Return the [x, y] coordinate for the center point of the cell that contains the specified text.  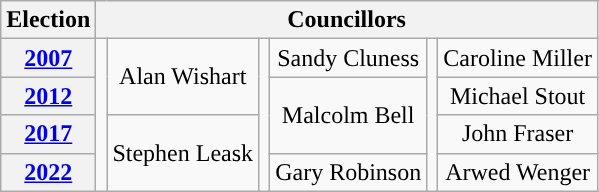
John Fraser [518, 134]
Michael Stout [518, 96]
2017 [48, 134]
Sandy Cluness [348, 58]
2022 [48, 172]
Gary Robinson [348, 172]
Election [48, 20]
Stephen Leask [183, 153]
Alan Wishart [183, 77]
2012 [48, 96]
Councillors [347, 20]
Malcolm Bell [348, 115]
Caroline Miller [518, 58]
Arwed Wenger [518, 172]
2007 [48, 58]
